Capture the cell that displays the provided text and extract its (x, y) central coordinate. 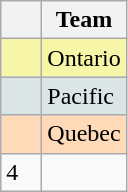
Pacific (84, 96)
Ontario (84, 58)
4 (22, 172)
Quebec (84, 134)
Team (84, 20)
